Search for the cell housing the specified text and yield its [x, y] center coordinate. 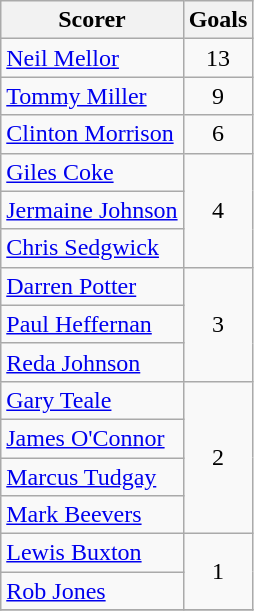
Jermaine Johnson [92, 210]
Goals [218, 20]
4 [218, 210]
Reda Johnson [92, 362]
Darren Potter [92, 286]
Marcus Tudgay [92, 477]
Mark Beevers [92, 515]
Clinton Morrison [92, 134]
1 [218, 572]
Scorer [92, 20]
Chris Sedgwick [92, 248]
Lewis Buxton [92, 553]
3 [218, 324]
9 [218, 96]
Giles Coke [92, 172]
Gary Teale [92, 400]
Tommy Miller [92, 96]
Rob Jones [92, 591]
13 [218, 58]
Neil Mellor [92, 58]
2 [218, 457]
James O'Connor [92, 438]
6 [218, 134]
Paul Heffernan [92, 324]
